Provide the [X, Y] coordinate of the cell's center where the given text is located.  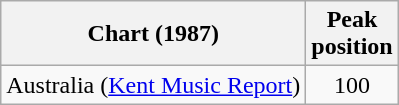
Chart (1987) [154, 34]
100 [352, 85]
Australia (Kent Music Report) [154, 85]
Peakposition [352, 34]
